Search for the cell housing the specified text and yield its (X, Y) center coordinate. 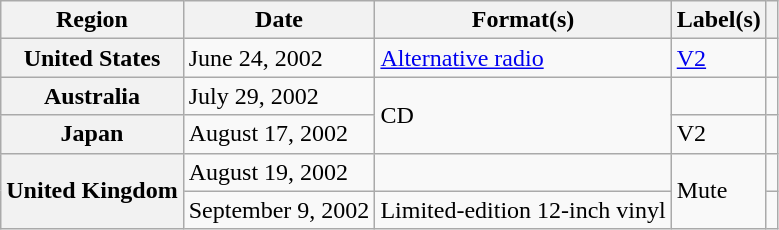
July 29, 2002 (279, 96)
August 19, 2002 (279, 172)
Alternative radio (523, 58)
Limited-edition 12-inch vinyl (523, 210)
Australia (92, 96)
Label(s) (718, 20)
August 17, 2002 (279, 134)
Japan (92, 134)
Date (279, 20)
United States (92, 58)
CD (523, 115)
United Kingdom (92, 191)
September 9, 2002 (279, 210)
Region (92, 20)
Format(s) (523, 20)
Mute (718, 191)
June 24, 2002 (279, 58)
